Find where the given text appears and provide that cell's center as (x, y) coordinate. 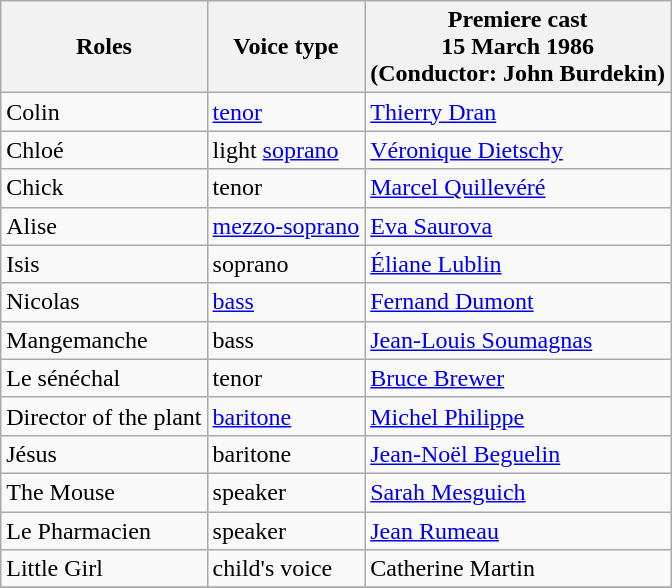
Fernand Dumont (518, 302)
Little Girl (104, 569)
soprano (286, 264)
Jean Rumeau (518, 531)
Voice type (286, 47)
Le Pharmacien (104, 531)
Director of the plant (104, 416)
Marcel Quillevéré (518, 188)
The Mouse (104, 492)
Véronique Dietschy (518, 150)
Jean-Noël Beguelin (518, 454)
Jésus (104, 454)
Chloé (104, 150)
Chick (104, 188)
Nicolas (104, 302)
Premiere cast15 March 1986(Conductor: John Burdekin) (518, 47)
Jean-Louis Soumagnas (518, 340)
Le sénéchal (104, 378)
mezzo-soprano (286, 226)
Sarah Mesguich (518, 492)
Éliane Lublin (518, 264)
Mangemanche (104, 340)
Bruce Brewer (518, 378)
Colin (104, 112)
Thierry Dran (518, 112)
Isis (104, 264)
Alise (104, 226)
child's voice (286, 569)
Michel Philippe (518, 416)
Eva Saurova (518, 226)
Catherine Martin (518, 569)
Roles (104, 47)
light soprano (286, 150)
